Detect which cell encompasses the target text, then output its [x, y] center coordinate. 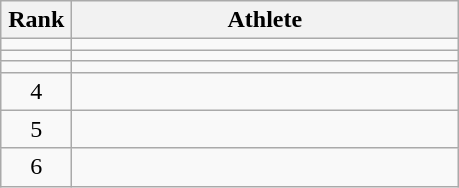
Athlete [265, 20]
5 [36, 129]
Rank [36, 20]
4 [36, 91]
6 [36, 167]
